Scan for the cell matching the given text and deliver its [X, Y] coordinate at center. 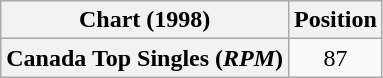
Chart (1998) [145, 20]
87 [336, 58]
Position [336, 20]
Canada Top Singles (RPM) [145, 58]
